Scan for the cell matching the given text and deliver its (X, Y) coordinate at center. 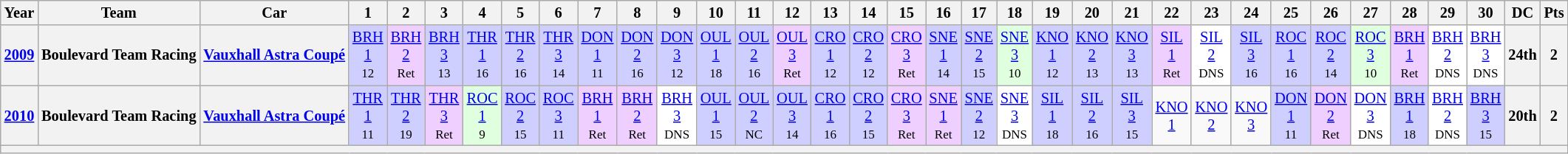
CRO215 (868, 116)
KNO2 (1211, 116)
SNE114 (944, 55)
24th (1522, 55)
15 (907, 13)
23 (1211, 13)
26 (1331, 13)
12 (792, 13)
27 (1371, 13)
SNE212 (979, 116)
THR219 (406, 116)
BRH315 (1486, 116)
DON216 (637, 55)
KNO3 (1251, 116)
2009 (19, 55)
KNO213 (1092, 55)
ROC311 (559, 116)
OUL118 (716, 55)
SNE310 (1015, 55)
OUL2NC (754, 116)
DON2Ret (1331, 116)
THR111 (368, 116)
THR216 (520, 55)
Pts (1555, 13)
29 (1448, 13)
SIL118 (1052, 116)
ROC214 (1331, 55)
21 (1132, 13)
20th (1522, 116)
ROC215 (520, 116)
18 (1015, 13)
28 (1410, 13)
5 (520, 13)
SIL1Ret (1172, 55)
OUL3Ret (792, 55)
10 (716, 13)
17 (979, 13)
DC (1522, 13)
24 (1251, 13)
ROC310 (1371, 55)
9 (677, 13)
SIL216 (1092, 116)
Year (19, 13)
BRH313 (444, 55)
CRO116 (831, 116)
7 (598, 13)
KNO313 (1132, 55)
SIL315 (1132, 116)
Car (274, 13)
22 (1172, 13)
19 (1052, 13)
Team (118, 13)
CRO112 (831, 55)
4 (483, 13)
1 (368, 13)
13 (831, 13)
THR3Ret (444, 116)
SIL2DNS (1211, 55)
CRO212 (868, 55)
KNO112 (1052, 55)
ROC116 (1291, 55)
16 (944, 13)
OUL115 (716, 116)
SNE215 (979, 55)
SIL316 (1251, 55)
DON312 (677, 55)
DON3DNS (1371, 116)
KNO1 (1172, 116)
OUL216 (754, 55)
2010 (19, 116)
6 (559, 13)
ROC19 (483, 116)
8 (637, 13)
OUL314 (792, 116)
SNE3DNS (1015, 116)
THR116 (483, 55)
11 (754, 13)
BRH118 (1410, 116)
25 (1291, 13)
30 (1486, 13)
SNE1Ret (944, 116)
3 (444, 13)
THR314 (559, 55)
20 (1092, 13)
BRH112 (368, 55)
14 (868, 13)
